Detect which cell encompasses the target text, then output its (x, y) center coordinate. 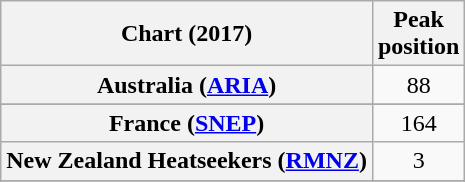
Chart (2017) (187, 34)
France (SNEP) (187, 123)
Australia (ARIA) (187, 85)
New Zealand Heatseekers (RMNZ) (187, 161)
Peak position (418, 34)
88 (418, 85)
164 (418, 123)
3 (418, 161)
